Extract the [x, y] coordinate from the center of the cell holding the provided text.  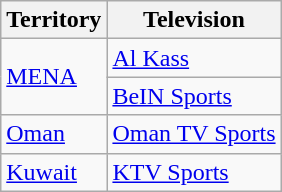
Al Kass [194, 58]
MENA [54, 77]
Territory [54, 20]
Oman TV Sports [194, 134]
Kuwait [54, 172]
BeIN Sports [194, 96]
Oman [54, 134]
KTV Sports [194, 172]
Television [194, 20]
